Find where the given text appears and provide that cell's center as (X, Y) coordinate. 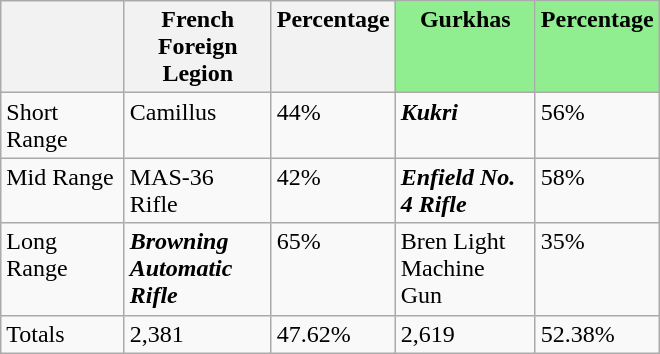
MAS-36 Rifle (198, 190)
Short Range (62, 126)
Browning Automatic Rifle (198, 269)
35% (597, 269)
65% (333, 269)
Bren Light Machine Gun (465, 269)
42% (333, 190)
Mid Range (62, 190)
2,381 (198, 334)
Enfield No. 4 Rifle (465, 190)
52.38% (597, 334)
47.62% (333, 334)
Totals (62, 334)
Camillus (198, 126)
2,619 (465, 334)
56% (597, 126)
Long Range (62, 269)
Gurkhas (465, 47)
French Foreign Legion (198, 47)
58% (597, 190)
44% (333, 126)
Kukri (465, 126)
